Return the (x, y) coordinate for the center point of the cell that contains the specified text.  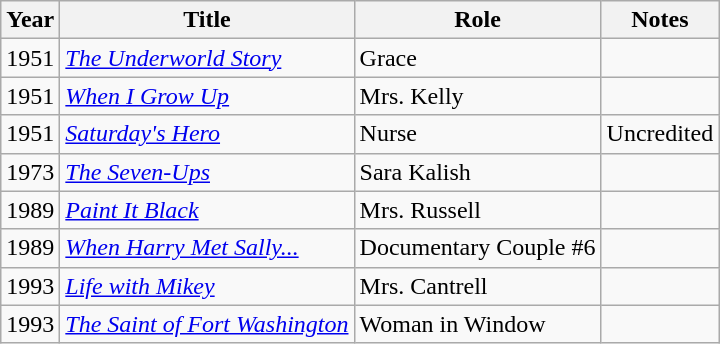
Saturday's Hero (207, 134)
1973 (30, 172)
The Underworld Story (207, 58)
When Harry Met Sally... (207, 248)
Life with Mikey (207, 286)
Woman in Window (478, 324)
Nurse (478, 134)
The Saint of Fort Washington (207, 324)
When I Grow Up (207, 96)
Mrs. Cantrell (478, 286)
Notes (660, 20)
Sara Kalish (478, 172)
Mrs. Russell (478, 210)
Uncredited (660, 134)
Mrs. Kelly (478, 96)
Title (207, 20)
Grace (478, 58)
Documentary Couple #6 (478, 248)
The Seven-Ups (207, 172)
Role (478, 20)
Year (30, 20)
Paint It Black (207, 210)
